From the cell containing the given text, extract its center point as (x, y) coordinate. 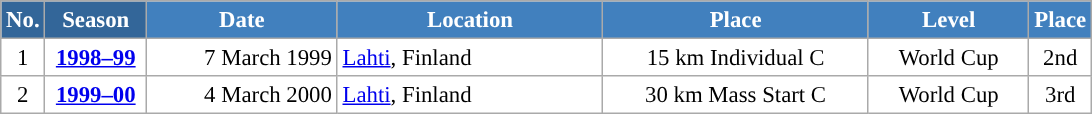
1999–00 (96, 95)
Date (242, 20)
1 (23, 58)
Season (96, 20)
1998–99 (96, 58)
2nd (1060, 58)
7 March 1999 (242, 58)
No. (23, 20)
15 km Individual C (736, 58)
2 (23, 95)
Location (470, 20)
Level (948, 20)
30 km Mass Start C (736, 95)
4 March 2000 (242, 95)
3rd (1060, 95)
